Pinpoint the cell where the given text exists, returning its [x, y] midpoint coordinate. 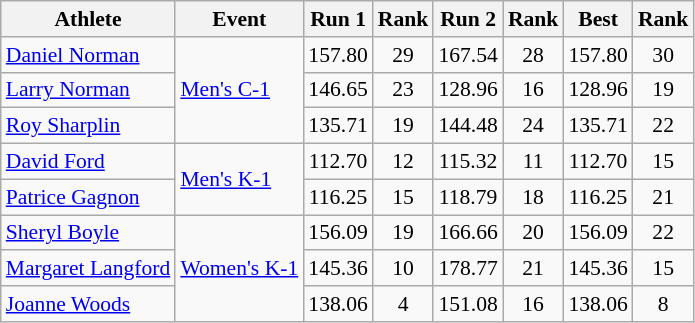
167.54 [468, 55]
Run 2 [468, 19]
Men's C-1 [239, 90]
Margaret Langford [88, 269]
178.77 [468, 269]
144.48 [468, 126]
146.65 [338, 90]
8 [664, 304]
Athlete [88, 19]
10 [404, 269]
12 [404, 162]
David Ford [88, 162]
166.66 [468, 233]
Women's K-1 [239, 268]
Joanne Woods [88, 304]
Event [239, 19]
151.08 [468, 304]
24 [534, 126]
29 [404, 55]
18 [534, 197]
Larry Norman [88, 90]
Daniel Norman [88, 55]
23 [404, 90]
4 [404, 304]
20 [534, 233]
30 [664, 55]
28 [534, 55]
Sheryl Boyle [88, 233]
Roy Sharplin [88, 126]
Run 1 [338, 19]
Best [598, 19]
118.79 [468, 197]
11 [534, 162]
Men's K-1 [239, 180]
Patrice Gagnon [88, 197]
115.32 [468, 162]
